Output the [X, Y] coordinate of the center of the cell containing the given text.  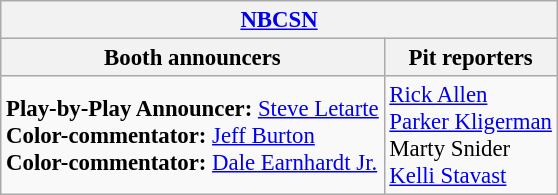
NBCSN [279, 20]
Rick AllenParker KligermanMarty SniderKelli Stavast [470, 136]
Pit reporters [470, 58]
Play-by-Play Announcer: Steve LetarteColor-commentator: Jeff BurtonColor-commentator: Dale Earnhardt Jr. [192, 136]
Booth announcers [192, 58]
